Determine the (X, Y) coordinate at the center of the cell enclosing the given text.  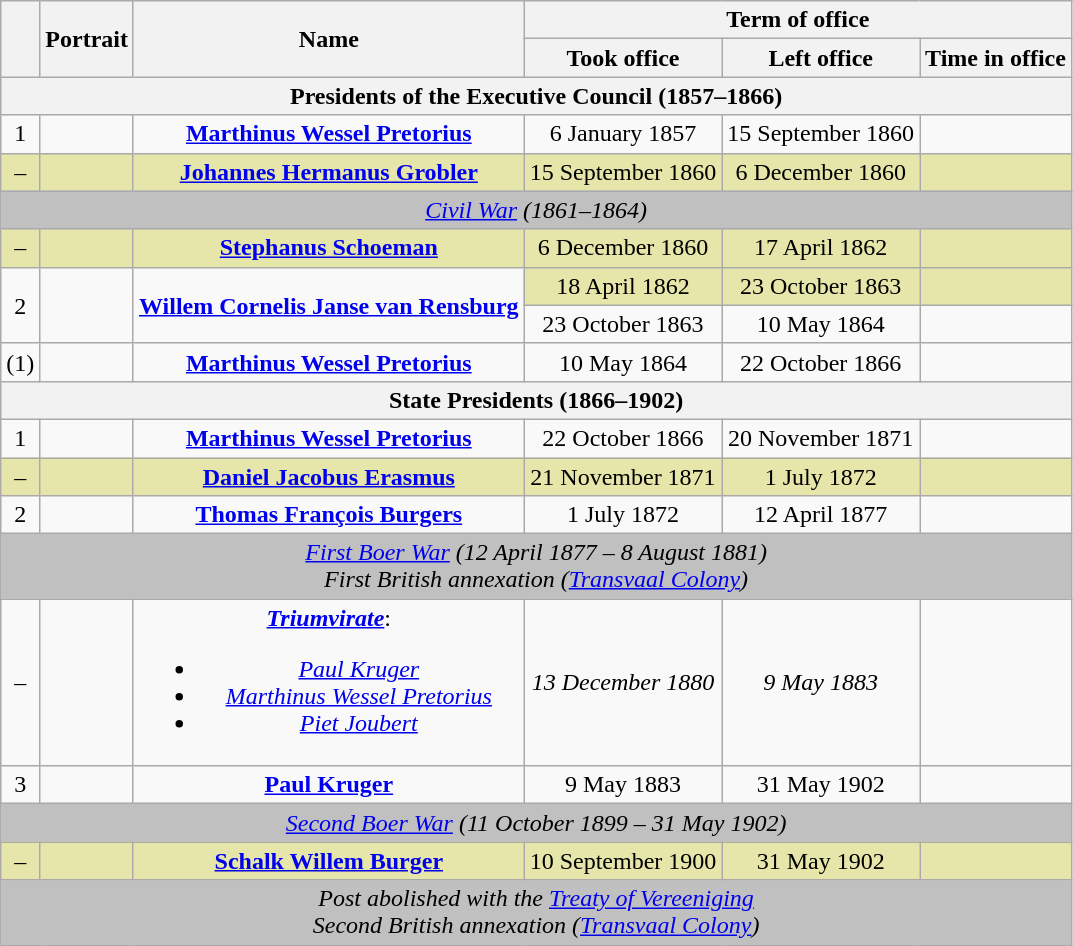
10 September 1900 (623, 861)
Post abolished with the Treaty of VereenigingSecond British annexation (Transvaal Colony) (536, 912)
Johannes Hermanus Grobler (328, 172)
21 November 1871 (623, 477)
(1) (20, 362)
18 April 1862 (623, 286)
Daniel Jacobus Erasmus (328, 477)
Second Boer War (11 October 1899 – 31 May 1902) (536, 823)
State Presidents (1866–1902) (536, 400)
20 November 1871 (821, 438)
Triumvirate:Paul KrugerMarthinus Wessel PretoriusPiet Joubert (328, 682)
Took office (623, 58)
Portrait (87, 39)
17 April 1862 (821, 248)
Time in office (996, 58)
Paul Kruger (328, 785)
Left office (821, 58)
Term of office (798, 20)
13 December 1880 (623, 682)
Schalk Willem Burger (328, 861)
Name (328, 39)
12 April 1877 (821, 515)
6 January 1857 (623, 134)
Stephanus Schoeman (328, 248)
3 (20, 785)
Presidents of the Executive Council (1857–1866) (536, 96)
First Boer War (12 April 1877 – 8 August 1881)First British annexation (Transvaal Colony) (536, 566)
Willem Cornelis Janse van Rensburg (328, 305)
Thomas François Burgers (328, 515)
Civil War (1861–1864) (536, 210)
